Determine the [X, Y] coordinate at the center of the cell enclosing the given text.  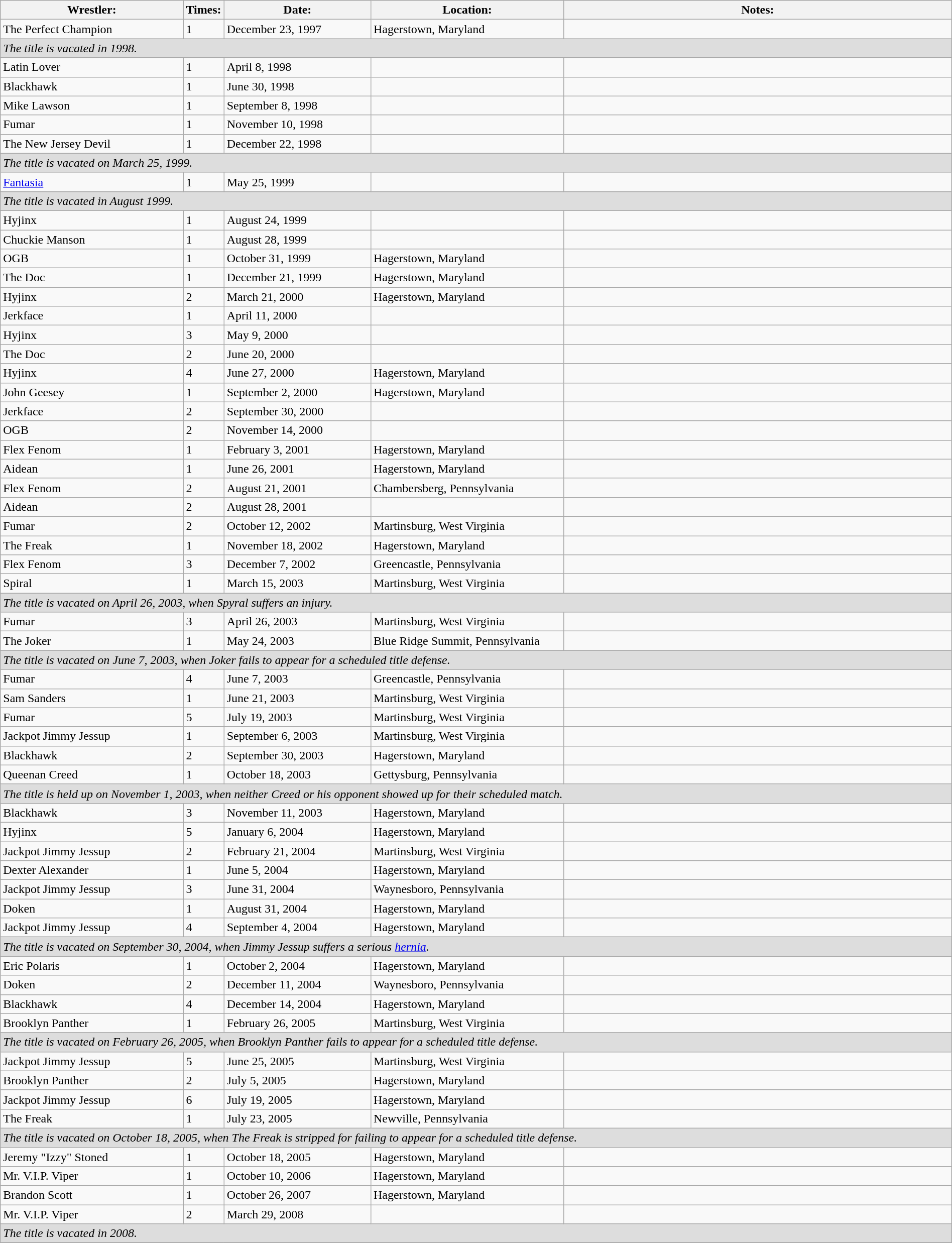
Newville, Pennsylvania [467, 1118]
April 8, 1998 [297, 67]
June 27, 2000 [297, 373]
October 18, 2003 [297, 774]
December 11, 2004 [297, 985]
Gettysburg, Pennsylvania [467, 774]
December 22, 1998 [297, 144]
June 30, 1998 [297, 86]
October 18, 2005 [297, 1157]
The title is vacated in 2008. [476, 1233]
Date: [297, 10]
November 11, 2003 [297, 813]
March 29, 2008 [297, 1214]
August 31, 2004 [297, 909]
August 28, 1999 [297, 240]
March 15, 2003 [297, 584]
December 7, 2002 [297, 564]
November 14, 2000 [297, 430]
June 5, 2004 [297, 870]
Eric Polaris [92, 966]
Wrestler: [92, 10]
December 14, 2004 [297, 1004]
September 6, 2003 [297, 736]
October 10, 2006 [297, 1176]
November 10, 1998 [297, 125]
August 24, 1999 [297, 220]
May 9, 2000 [297, 335]
Spiral [92, 584]
The title is vacated on April 26, 2003, when Spyral suffers an injury. [476, 603]
June 26, 2001 [297, 469]
Location: [467, 10]
July 5, 2005 [297, 1080]
September 30, 2003 [297, 755]
June 21, 2003 [297, 698]
The title is vacated in August 1999. [476, 201]
August 21, 2001 [297, 488]
March 21, 2000 [297, 297]
February 26, 2005 [297, 1023]
June 31, 2004 [297, 889]
6 [204, 1099]
Times: [204, 10]
The Joker [92, 641]
May 25, 1999 [297, 182]
The title is vacated on June 7, 2003, when Joker fails to appear for a scheduled title defense. [476, 660]
The New Jersey Devil [92, 144]
May 24, 2003 [297, 641]
Latin Lover [92, 67]
December 21, 1999 [297, 278]
The title is vacated on February 26, 2005, when Brooklyn Panther fails to appear for a scheduled title defense. [476, 1042]
December 23, 1997 [297, 29]
Jeremy "Izzy" Stoned [92, 1157]
The title is vacated on October 18, 2005, when The Freak is stripped for failing to appear for a scheduled title defense. [476, 1138]
Notes: [758, 10]
October 31, 1999 [297, 259]
Chuckie Manson [92, 240]
John Geesey [92, 392]
July 19, 2005 [297, 1099]
January 6, 2004 [297, 832]
February 3, 2001 [297, 449]
September 4, 2004 [297, 928]
April 11, 2000 [297, 316]
The title is vacated on September 30, 2004, when Jimmy Jessup suffers a serious hernia. [476, 947]
Dexter Alexander [92, 870]
February 21, 2004 [297, 851]
The Perfect Champion [92, 29]
Fantasia [92, 182]
The title is held up on November 1, 2003, when neither Creed or his opponent showed up for their scheduled match. [476, 794]
October 26, 2007 [297, 1195]
The title is vacated in 1998. [476, 48]
September 2, 2000 [297, 392]
June 7, 2003 [297, 679]
July 23, 2005 [297, 1118]
Queenan Creed [92, 774]
October 2, 2004 [297, 966]
July 19, 2003 [297, 717]
Sam Sanders [92, 698]
Mike Lawson [92, 105]
June 20, 2000 [297, 354]
April 26, 2003 [297, 622]
The title is vacated on March 25, 1999. [476, 163]
Blue Ridge Summit, Pennsylvania [467, 641]
August 28, 2001 [297, 507]
June 25, 2005 [297, 1061]
September 30, 2000 [297, 411]
Chambersberg, Pennsylvania [467, 488]
November 18, 2002 [297, 545]
Brandon Scott [92, 1195]
September 8, 1998 [297, 105]
October 12, 2002 [297, 526]
